Determine the [X, Y] coordinate at the center of the cell enclosing the given text.  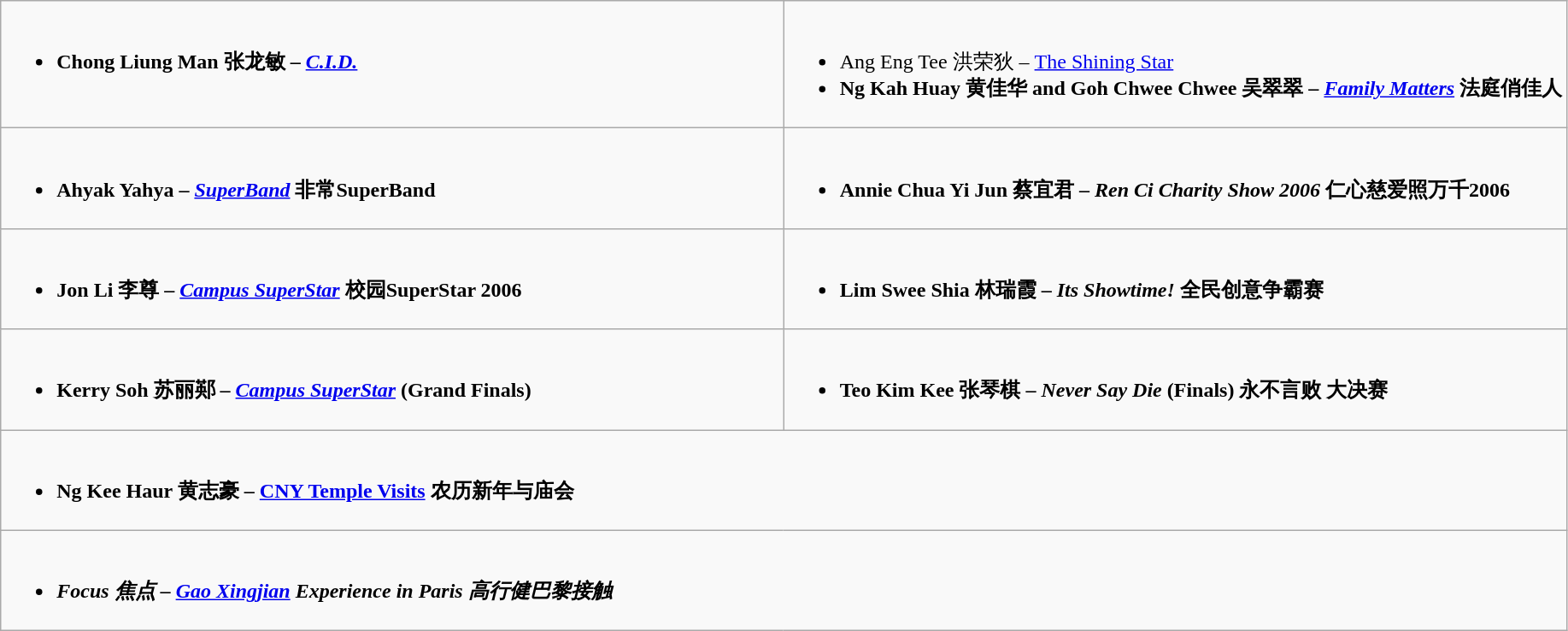
Jon Li 李尊 – Campus SuperStar 校园SuperStar 2006 [392, 279]
Lim Swee Shia 林瑞霞 – Its Showtime! 全民创意争霸赛 [1175, 279]
Annie Chua Yi Jun 蔡宜君 – Ren Ci Charity Show 2006 仁心慈爱照万千2006 [1175, 179]
Kerry Soh 苏丽䣐 – Campus SuperStar (Grand Finals) [392, 380]
Ng Kee Haur 黄志豪 – CNY Temple Visits 农历新年与庙会 [784, 480]
Ahyak Yahya – SuperBand 非常SuperBand [392, 179]
Ang Eng Tee 洪荣狄 – The Shining StarNg Kah Huay 黄佳华 and Goh Chwee Chwee 吴翠翠 – Family Matters 法庭俏佳人 [1175, 65]
Focus 焦点 – Gao Xingjian Experience in Paris 高行健巴黎接触 [784, 581]
Teo Kim Kee 张琴棋 – Never Say Die (Finals) 永不言败 大决赛 [1175, 380]
Chong Liung Man 张龙敏 – C.I.D. [392, 65]
